Find where the given text appears and provide that cell's center as (x, y) coordinate. 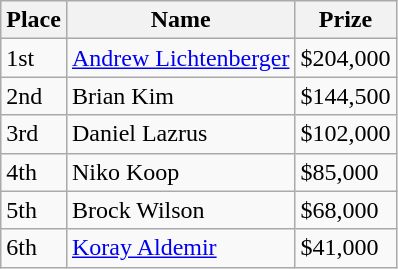
3rd (34, 134)
4th (34, 172)
Prize (346, 20)
6th (34, 248)
Daniel Lazrus (180, 134)
$102,000 (346, 134)
Brian Kim (180, 96)
$41,000 (346, 248)
Place (34, 20)
1st (34, 58)
Koray Aldemir (180, 248)
$85,000 (346, 172)
5th (34, 210)
$144,500 (346, 96)
Brock Wilson (180, 210)
$204,000 (346, 58)
Andrew Lichtenberger (180, 58)
Niko Koop (180, 172)
Name (180, 20)
$68,000 (346, 210)
2nd (34, 96)
